Pinpoint the cell where the given text exists, returning its (x, y) midpoint coordinate. 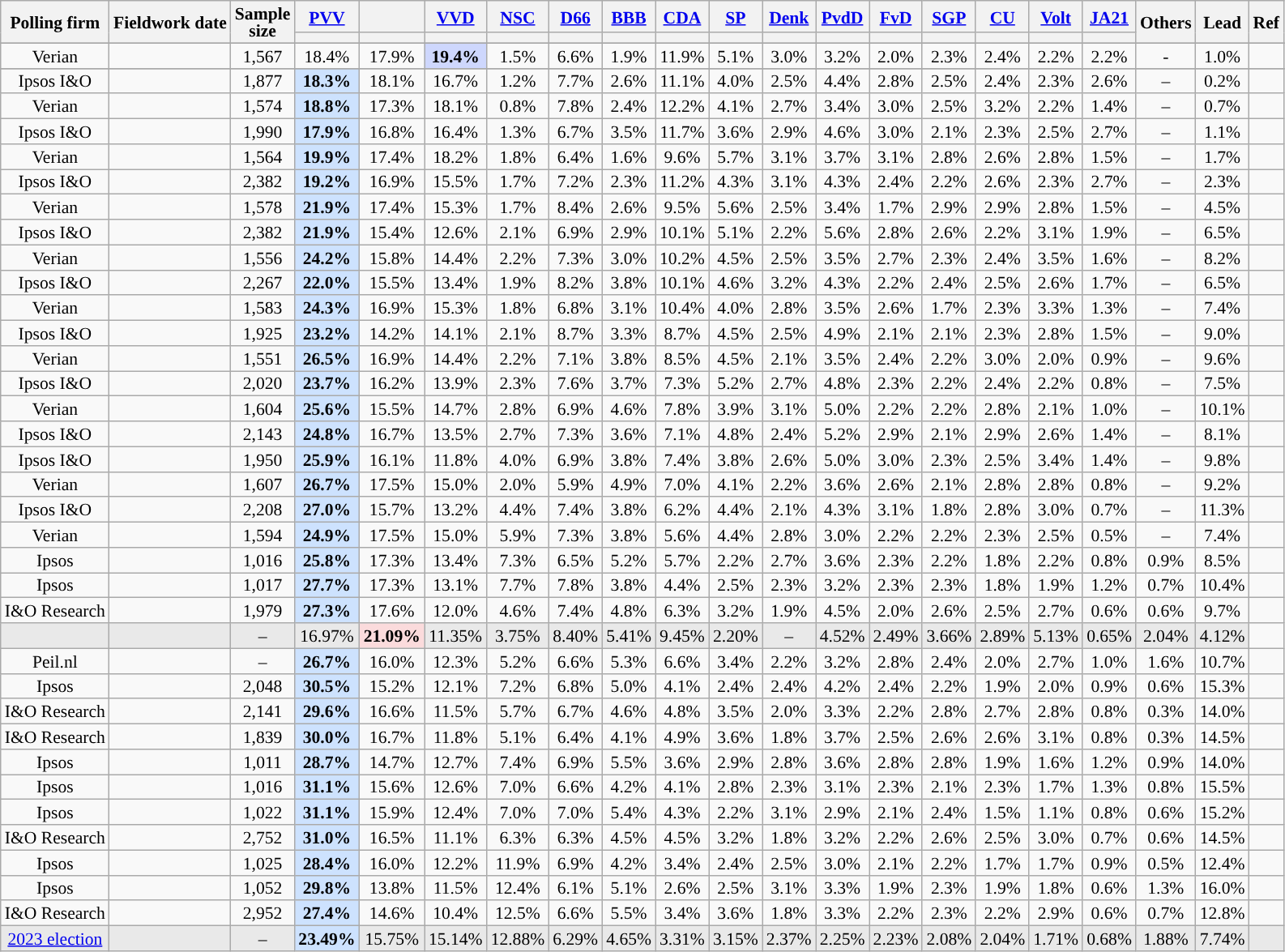
25.8% (327, 561)
NSC (519, 16)
28.4% (327, 862)
24.3% (327, 308)
1,607 (263, 485)
12.88% (519, 938)
13.8% (392, 888)
1,594 (263, 535)
15.8% (392, 258)
D66 (575, 16)
2,020 (263, 384)
2.49% (896, 635)
11.35% (455, 635)
17.6% (392, 611)
31.0% (327, 838)
14.1% (455, 334)
1.88% (1166, 938)
6.2% (682, 510)
12.0% (455, 611)
25.6% (327, 408)
15.6% (392, 788)
19.9% (327, 157)
9.2% (1223, 485)
SP (736, 16)
18.3% (327, 81)
1,604 (263, 408)
8.4% (575, 207)
10.7% (1223, 661)
2,143 (263, 434)
11.7% (682, 131)
16.6% (392, 711)
23.49% (327, 938)
1,025 (263, 862)
CDA (682, 16)
15.7% (392, 510)
0.2% (1223, 81)
1,022 (263, 812)
PVV (327, 16)
16.5% (392, 838)
7.74% (1223, 938)
2.20% (736, 635)
29.6% (327, 711)
16.8% (392, 131)
23.2% (327, 334)
28.7% (327, 762)
24.2% (327, 258)
6.29% (575, 938)
Denk (789, 16)
1,011 (263, 762)
13.1% (455, 585)
Samplesize (263, 22)
CU (1002, 16)
2.08% (949, 938)
2,267 (263, 282)
Lead (1223, 22)
1,950 (263, 459)
1,564 (263, 157)
30.0% (327, 737)
16.4% (455, 131)
2.25% (843, 938)
12.1% (455, 685)
2.37% (789, 938)
27.4% (327, 914)
9.7% (1223, 611)
1,990 (263, 131)
18.2% (455, 157)
1,578 (263, 207)
2,952 (263, 914)
1,839 (263, 737)
5.3% (629, 661)
26.5% (327, 358)
3.66% (949, 635)
8.1% (1223, 434)
- (1166, 55)
15.14% (455, 938)
29.8% (327, 888)
1,979 (263, 611)
2,208 (263, 510)
Polling firm (55, 22)
30.5% (327, 685)
12.3% (455, 661)
16.1% (392, 459)
1,574 (263, 107)
Peil.nl (55, 661)
9.5% (682, 207)
1,017 (263, 585)
16.97% (327, 635)
5.13% (1056, 635)
0.68% (1109, 938)
11.2% (682, 181)
1,052 (263, 888)
PvdD (843, 16)
3.15% (736, 938)
4.65% (629, 938)
9.8% (1223, 459)
1.71% (1056, 938)
14.2% (392, 334)
3.75% (519, 635)
25.9% (327, 459)
27.0% (327, 510)
13.5% (455, 434)
12.8% (1223, 914)
24.9% (327, 535)
2023 election (55, 938)
9.0% (1223, 334)
12.5% (519, 914)
4.52% (843, 635)
1,583 (263, 308)
1,551 (263, 358)
1,556 (263, 258)
7.5% (1223, 384)
15.9% (392, 812)
0.65% (1109, 635)
13.2% (455, 510)
FvD (896, 16)
2,048 (263, 685)
14.6% (392, 914)
5.41% (629, 635)
19.4% (455, 55)
BBB (629, 16)
22.0% (327, 282)
6.1% (575, 888)
4.12% (1223, 635)
3.31% (682, 938)
9.45% (682, 635)
23.7% (327, 384)
Fieldwork date (170, 22)
Volt (1056, 16)
1,877 (263, 81)
2,141 (263, 711)
VVD (455, 16)
5.4% (629, 812)
16.2% (392, 384)
2,752 (263, 838)
18.8% (327, 107)
24.8% (327, 434)
19.2% (327, 181)
18.4% (327, 55)
12.7% (455, 762)
15.75% (392, 938)
Others (1166, 22)
3.9% (736, 408)
10.2% (682, 258)
SGP (949, 16)
1,567 (263, 55)
11.3% (1223, 510)
8.40% (575, 635)
15.4% (392, 232)
2.89% (1002, 635)
2.23% (896, 938)
13.9% (455, 384)
27.3% (327, 611)
Ref (1266, 22)
7.6% (575, 384)
27.7% (327, 585)
1,925 (263, 334)
JA21 (1109, 16)
21.09% (392, 635)
